Pinpoint the cell where the given text exists, returning its (x, y) midpoint coordinate. 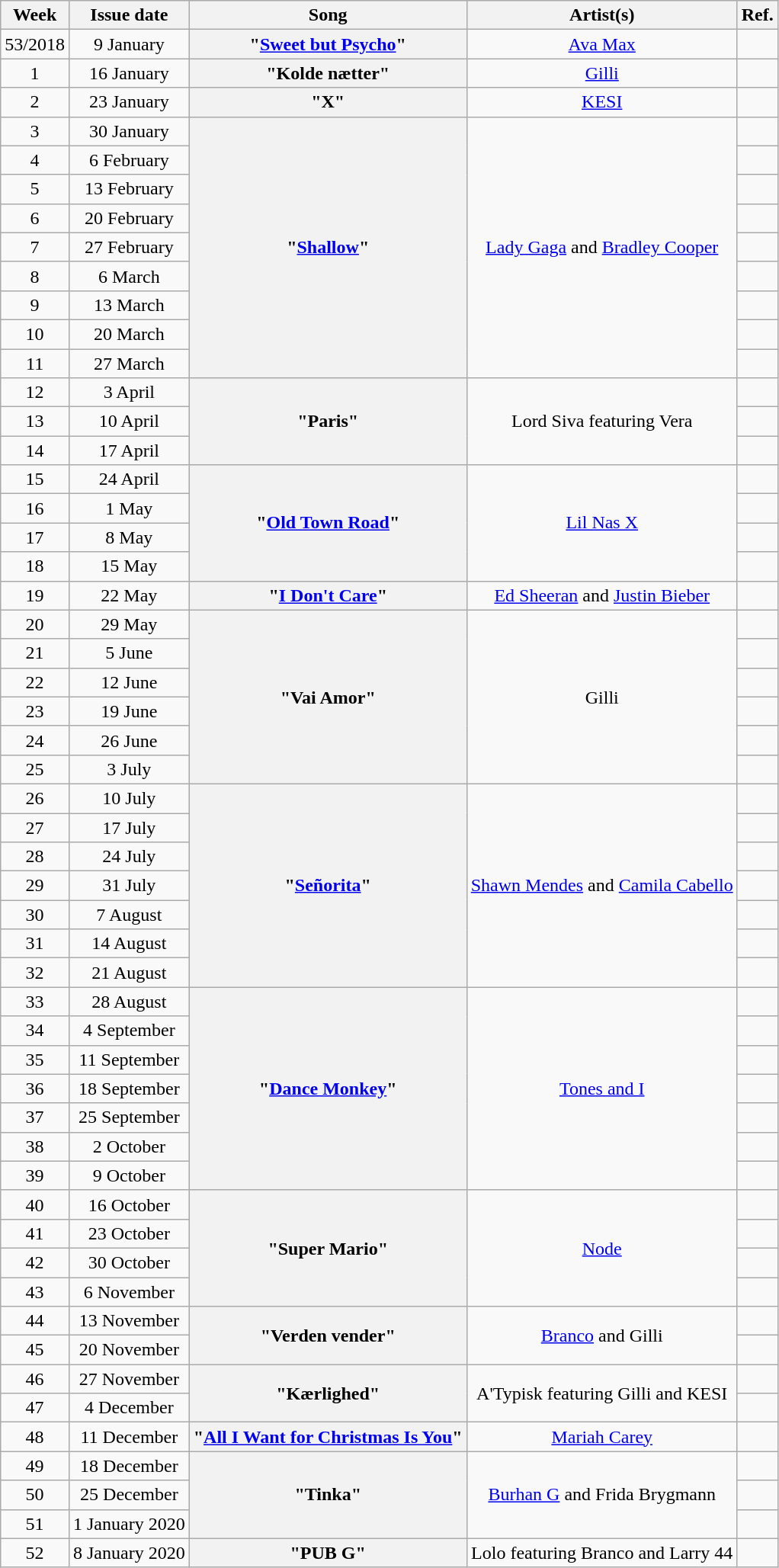
42 (35, 1262)
"Sweet but Psycho" (328, 44)
36 (35, 1089)
Ref. (758, 15)
27 February (129, 247)
14 August (129, 944)
18 December (129, 1466)
32 (35, 973)
16 January (129, 73)
25 (35, 769)
5 June (129, 653)
13 (35, 422)
3 July (129, 769)
26 (35, 798)
Lil Nas X (602, 523)
19 June (129, 711)
11 (35, 364)
50 (35, 1495)
20 November (129, 1350)
33 (35, 1002)
"Dance Monkey" (328, 1089)
9 January (129, 44)
"Shallow" (328, 247)
13 March (129, 305)
10 (35, 334)
"All I Want for Christmas Is You" (328, 1437)
"Super Mario" (328, 1248)
21 August (129, 973)
Node (602, 1248)
2 October (129, 1146)
45 (35, 1350)
KESI (602, 102)
48 (35, 1437)
6 (35, 218)
1 May (129, 508)
22 (35, 682)
6 March (129, 276)
1 January 2020 (129, 1524)
6 February (129, 160)
Artist(s) (602, 15)
1 (35, 73)
52 (35, 1553)
9 (35, 305)
27 (35, 827)
"Señorita" (328, 885)
Lolo featuring Branco and Larry 44 (602, 1553)
21 (35, 653)
Lady Gaga and Bradley Cooper (602, 247)
30 January (129, 131)
"PUB G" (328, 1553)
Burhan G and Frida Brygmann (602, 1495)
53/2018 (35, 44)
4 December (129, 1408)
40 (35, 1204)
25 December (129, 1495)
17 April (129, 451)
"Tinka" (328, 1495)
2 (35, 102)
26 June (129, 740)
30 October (129, 1262)
43 (35, 1292)
"Old Town Road" (328, 523)
"Kolde nætter" (328, 73)
41 (35, 1233)
3 (35, 131)
16 (35, 508)
47 (35, 1408)
Issue date (129, 15)
Mariah Carey (602, 1437)
Ava Max (602, 44)
27 March (129, 364)
25 September (129, 1117)
A'Typisk featuring Gilli and KESI (602, 1393)
28 August (129, 1002)
22 May (129, 595)
6 November (129, 1292)
Ed Sheeran and Justin Bieber (602, 595)
5 (35, 189)
"X" (328, 102)
10 April (129, 422)
13 November (129, 1321)
4 September (129, 1031)
28 (35, 857)
24 (35, 740)
44 (35, 1321)
35 (35, 1060)
23 January (129, 102)
Week (35, 15)
24 April (129, 479)
8 May (129, 537)
Tones and I (602, 1089)
31 (35, 944)
15 (35, 479)
11 September (129, 1060)
23 (35, 711)
15 May (129, 566)
19 (35, 595)
20 March (129, 334)
8 (35, 276)
7 (35, 247)
29 (35, 886)
17 (35, 537)
23 October (129, 1233)
16 October (129, 1204)
18 (35, 566)
7 August (129, 915)
37 (35, 1117)
12 (35, 393)
18 September (129, 1089)
Shawn Mendes and Camila Cabello (602, 885)
38 (35, 1146)
9 October (129, 1175)
14 (35, 451)
39 (35, 1175)
20 February (129, 218)
Song (328, 15)
31 July (129, 886)
Branco and Gilli (602, 1336)
"Paris" (328, 422)
"Verden vender" (328, 1336)
"I Don't Care" (328, 595)
46 (35, 1379)
27 November (129, 1379)
"Kærlighed" (328, 1393)
34 (35, 1031)
20 (35, 624)
12 June (129, 682)
51 (35, 1524)
24 July (129, 857)
29 May (129, 624)
"Vai Amor" (328, 697)
11 December (129, 1437)
3 April (129, 393)
Lord Siva featuring Vera (602, 422)
13 February (129, 189)
8 January 2020 (129, 1553)
30 (35, 915)
10 July (129, 798)
17 July (129, 827)
4 (35, 160)
49 (35, 1466)
